Search for the cell housing the specified text and yield its [x, y] center coordinate. 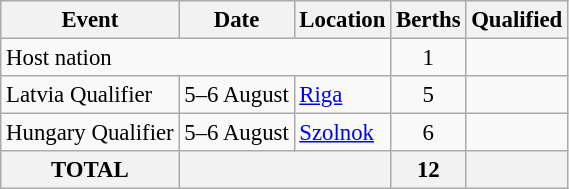
Riga [342, 95]
Date [236, 20]
Hungary Qualifier [90, 133]
12 [428, 170]
Berths [428, 20]
5 [428, 95]
Event [90, 20]
Latvia Qualifier [90, 95]
Qualified [517, 20]
Host nation [196, 58]
Location [342, 20]
1 [428, 58]
Szolnok [342, 133]
TOTAL [90, 170]
6 [428, 133]
